Scan for the cell matching the given text and deliver its [x, y] coordinate at center. 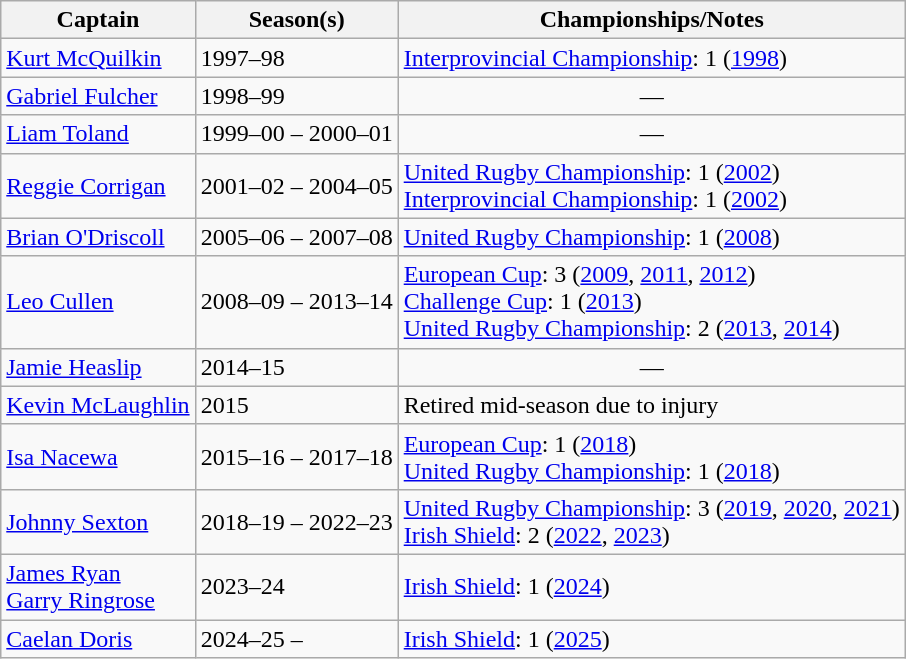
2014–15 [296, 367]
European Cup: 3 (2009, 2011, 2012)Challenge Cup: 1 (2013)United Rugby Championship: 2 (2013, 2014) [652, 302]
Gabriel Fulcher [98, 96]
Reggie Corrigan [98, 186]
Championships/Notes [652, 20]
Caelan Doris [98, 639]
Isa Nacewa [98, 456]
2024–25 – [296, 639]
Brian O'Driscoll [98, 237]
Season(s) [296, 20]
Kurt McQuilkin [98, 58]
2001–02 – 2004–05 [296, 186]
1997–98 [296, 58]
United Rugby Championship: 3 (2019, 2020, 2021) Irish Shield: 2 (2022, 2023) [652, 522]
2015 [296, 405]
Irish Shield: 1 (2024) [652, 586]
1998–99 [296, 96]
1999–00 – 2000–01 [296, 134]
2008–09 – 2013–14 [296, 302]
James Ryan Garry Ringrose [98, 586]
United Rugby Championship: 1 (2008) [652, 237]
United Rugby Championship: 1 (2002)Interprovincial Championship: 1 (2002) [652, 186]
Jamie Heaslip [98, 367]
2023–24 [296, 586]
Irish Shield: 1 (2025) [652, 639]
Liam Toland [98, 134]
Retired mid-season due to injury [652, 405]
2015–16 – 2017–18 [296, 456]
2005–06 – 2007–08 [296, 237]
Johnny Sexton [98, 522]
Leo Cullen [98, 302]
Kevin McLaughlin [98, 405]
European Cup: 1 (2018)United Rugby Championship: 1 (2018) [652, 456]
Captain [98, 20]
2018–19 – 2022–23 [296, 522]
Interprovincial Championship: 1 (1998) [652, 58]
